Detect which cell encompasses the target text, then output its [x, y] center coordinate. 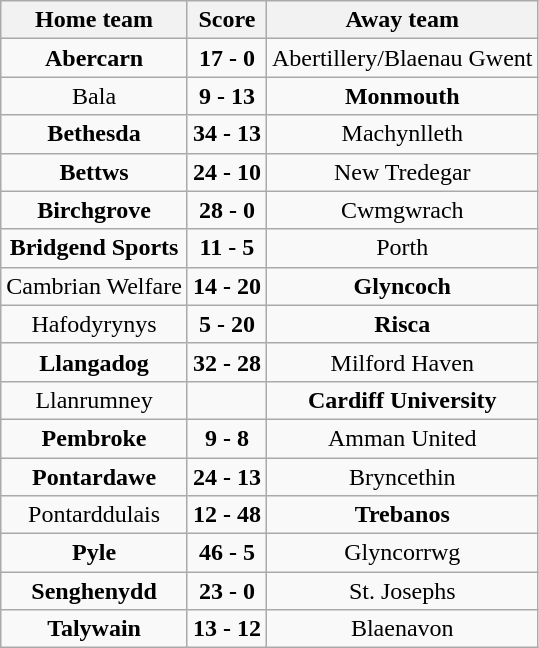
34 - 13 [226, 134]
Score [226, 20]
9 - 13 [226, 96]
Away team [402, 20]
24 - 13 [226, 477]
32 - 28 [226, 362]
Bryncethin [402, 477]
Monmouth [402, 96]
Pontardawe [94, 477]
Glyncorrwg [402, 553]
24 - 10 [226, 172]
Abercarn [94, 58]
Cardiff University [402, 400]
Cambrian Welfare [94, 286]
Blaenavon [402, 629]
Abertillery/Blaenau Gwent [402, 58]
Trebanos [402, 515]
Birchgrove [94, 210]
New Tredegar [402, 172]
Amman United [402, 438]
Machynlleth [402, 134]
28 - 0 [226, 210]
Llanrumney [94, 400]
9 - 8 [226, 438]
Bethesda [94, 134]
5 - 20 [226, 324]
11 - 5 [226, 248]
Pembroke [94, 438]
Llangadog [94, 362]
Pontarddulais [94, 515]
23 - 0 [226, 591]
13 - 12 [226, 629]
Glyncoch [402, 286]
17 - 0 [226, 58]
Bala [94, 96]
Risca [402, 324]
Hafodyrynys [94, 324]
Cwmgwrach [402, 210]
46 - 5 [226, 553]
Talywain [94, 629]
Porth [402, 248]
Milford Haven [402, 362]
Pyle [94, 553]
12 - 48 [226, 515]
Bridgend Sports [94, 248]
Home team [94, 20]
14 - 20 [226, 286]
Senghenydd [94, 591]
St. Josephs [402, 591]
Bettws [94, 172]
